Pinpoint the cell where the given text exists, returning its (X, Y) midpoint coordinate. 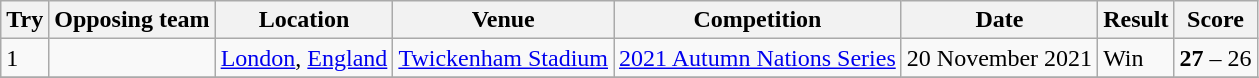
London, England (304, 58)
1 (25, 58)
Win (1136, 58)
27 – 26 (1216, 58)
Score (1216, 20)
Venue (504, 20)
Location (304, 20)
20 November 2021 (999, 58)
Try (25, 20)
Twickenham Stadium (504, 58)
Opposing team (132, 20)
Result (1136, 20)
Date (999, 20)
2021 Autumn Nations Series (758, 58)
Competition (758, 20)
